Scan for the cell matching the given text and deliver its (X, Y) coordinate at center. 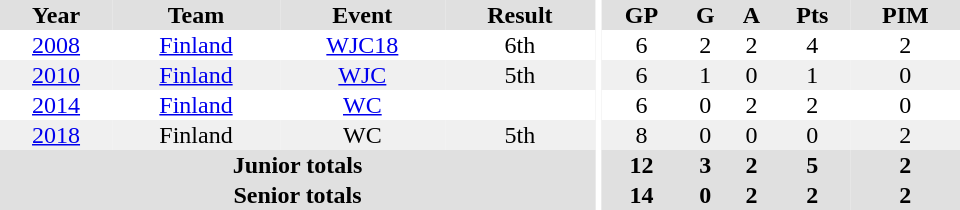
14 (642, 195)
Team (196, 15)
2018 (56, 135)
A (752, 15)
8 (642, 135)
GP (642, 15)
Pts (812, 15)
Senior totals (298, 195)
Event (362, 15)
WJC18 (362, 45)
4 (812, 45)
Result (520, 15)
5 (812, 165)
2014 (56, 105)
2008 (56, 45)
WJC (362, 75)
PIM (906, 15)
Year (56, 15)
12 (642, 165)
G (705, 15)
Junior totals (298, 165)
2010 (56, 75)
6th (520, 45)
3 (705, 165)
